Extract the (X, Y) coordinate from the center of the cell holding the provided text.  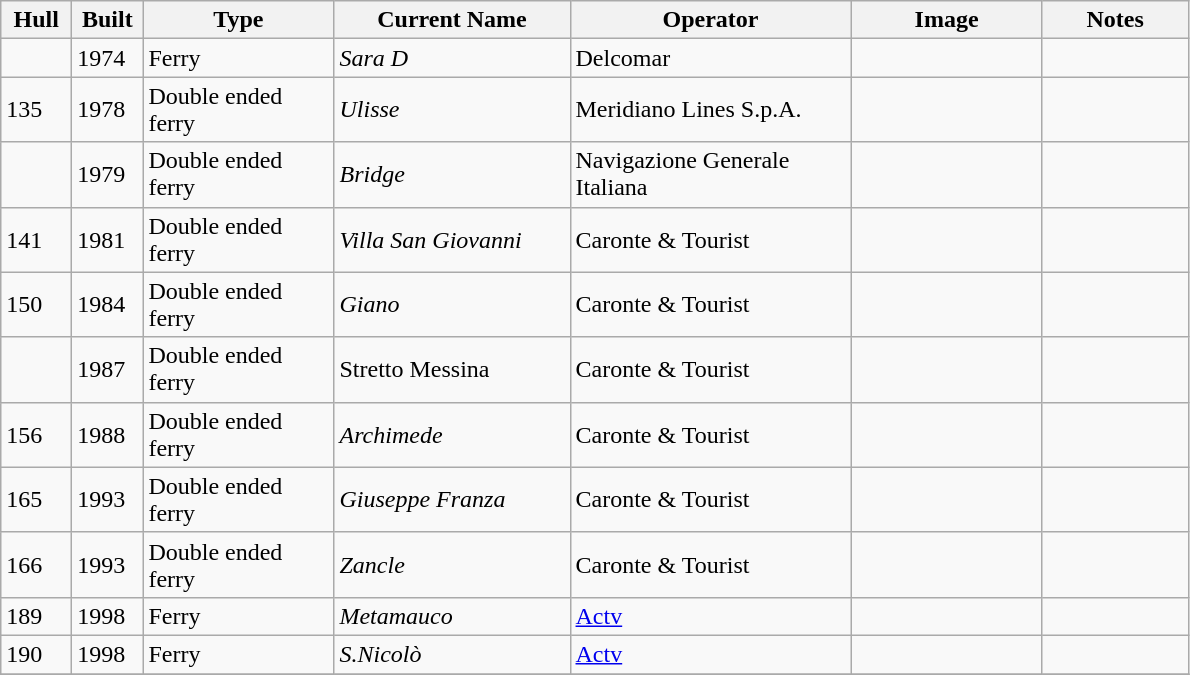
190 (36, 654)
Giano (452, 304)
135 (36, 110)
1988 (108, 434)
Zancle (452, 564)
166 (36, 564)
Meridiano Lines S.p.A. (710, 110)
Sara D (452, 58)
1987 (108, 370)
Notes (1115, 20)
Delcomar (710, 58)
1979 (108, 174)
Image (946, 20)
Navigazione Generale Italiana (710, 174)
Type (238, 20)
Operator (710, 20)
Bridge (452, 174)
150 (36, 304)
Archimede (452, 434)
141 (36, 240)
Current Name (452, 20)
1981 (108, 240)
156 (36, 434)
165 (36, 500)
S.Nicolò (452, 654)
189 (36, 616)
1984 (108, 304)
Ulisse (452, 110)
1978 (108, 110)
Stretto Messina (452, 370)
1974 (108, 58)
Hull (36, 20)
Built (108, 20)
Giuseppe Franza (452, 500)
Villa San Giovanni (452, 240)
Metamauco (452, 616)
